Identify which cell holds the provided text, then report its (X, Y) central coordinate. 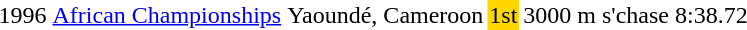
Yaoundé, Cameroon (386, 15)
3000 m s'chase (596, 15)
1st (504, 15)
African Championships (167, 15)
